Identify which cell holds the provided text, then report its [X, Y] central coordinate. 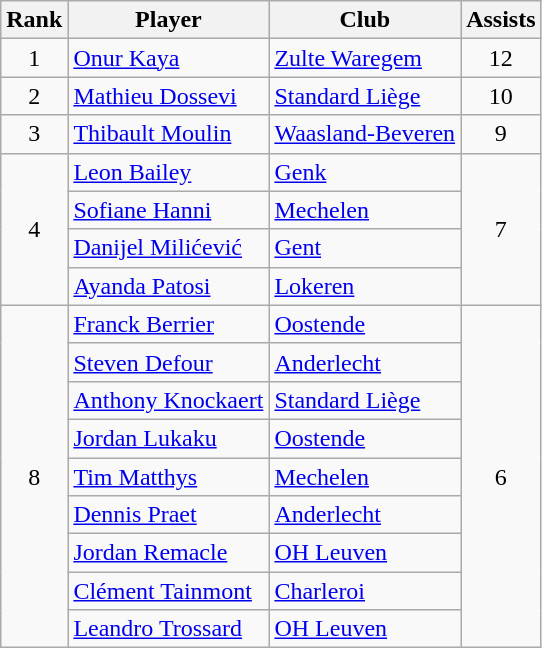
Player [168, 20]
7 [501, 229]
3 [34, 134]
Assists [501, 20]
8 [34, 476]
Clément Tainmont [168, 591]
Club [365, 20]
Sofiane Hanni [168, 210]
6 [501, 476]
Genk [365, 172]
Dennis Praet [168, 515]
Thibault Moulin [168, 134]
Jordan Lukaku [168, 438]
1 [34, 58]
Danijel Milićević [168, 248]
Leandro Trossard [168, 629]
12 [501, 58]
Lokeren [365, 286]
Waasland-Beveren [365, 134]
4 [34, 229]
Steven Defour [168, 362]
9 [501, 134]
Mathieu Dossevi [168, 96]
Charleroi [365, 591]
Rank [34, 20]
2 [34, 96]
Gent [365, 248]
Ayanda Patosi [168, 286]
Tim Matthys [168, 477]
Jordan Remacle [168, 553]
10 [501, 96]
Onur Kaya [168, 58]
Anthony Knockaert [168, 400]
Leon Bailey [168, 172]
Zulte Waregem [365, 58]
Franck Berrier [168, 324]
